Extract the [X, Y] coordinate from the center of the cell holding the provided text.  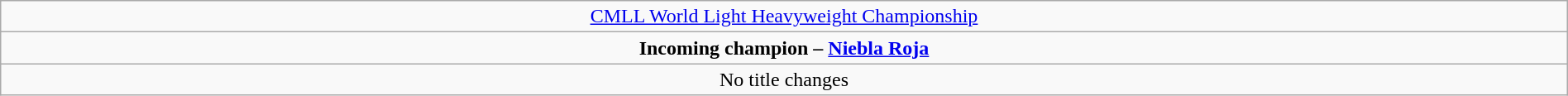
Incoming champion – Niebla Roja [784, 48]
CMLL World Light Heavyweight Championship [784, 17]
No title changes [784, 79]
